Locate the cell with the specified text and output its (X, Y) center coordinate. 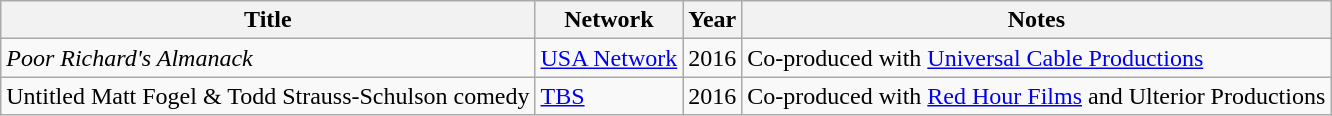
Untitled Matt Fogel & Todd Strauss-Schulson comedy (268, 96)
Poor Richard's Almanack (268, 58)
Co-produced with Universal Cable Productions (1036, 58)
Network (609, 20)
Notes (1036, 20)
Co-produced with Red Hour Films and Ulterior Productions (1036, 96)
Year (712, 20)
Title (268, 20)
USA Network (609, 58)
TBS (609, 96)
